Identify which cell holds the provided text, then report its [x, y] central coordinate. 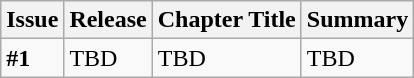
Chapter Title [226, 20]
Release [108, 20]
Summary [357, 20]
#1 [32, 58]
Issue [32, 20]
